Determine the [X, Y] coordinate at the center of the cell enclosing the given text.  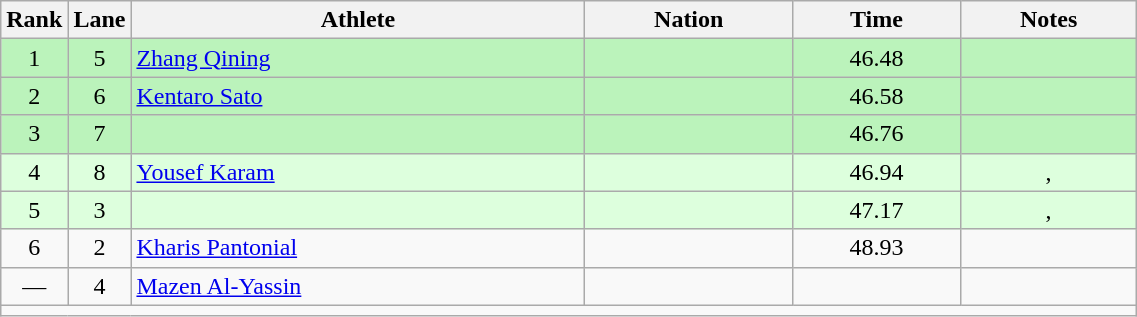
Notes [1048, 20]
46.94 [876, 172]
48.93 [876, 248]
7 [100, 134]
1 [34, 58]
8 [100, 172]
— [34, 286]
46.76 [876, 134]
Time [876, 20]
47.17 [876, 210]
Athlete [358, 20]
46.58 [876, 96]
Lane [100, 20]
Kentaro Sato [358, 96]
46.48 [876, 58]
Zhang Qining [358, 58]
Yousef Karam [358, 172]
Rank [34, 20]
Nation [688, 20]
Mazen Al-Yassin [358, 286]
Kharis Pantonial [358, 248]
